Determine the (x, y) coordinate at the center of the cell enclosing the given text.  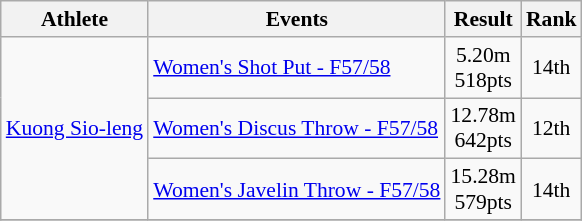
Rank (552, 19)
15.28m 579pts (482, 190)
12.78m 642pts (482, 128)
Women's Shot Put - F57/58 (296, 68)
Result (482, 19)
Kuong Sio-leng (74, 128)
Events (296, 19)
Women's Discus Throw - F57/58 (296, 128)
12th (552, 128)
Athlete (74, 19)
5.20m 518pts (482, 68)
Women's Javelin Throw - F57/58 (296, 190)
